Search for the cell housing the specified text and yield its (x, y) center coordinate. 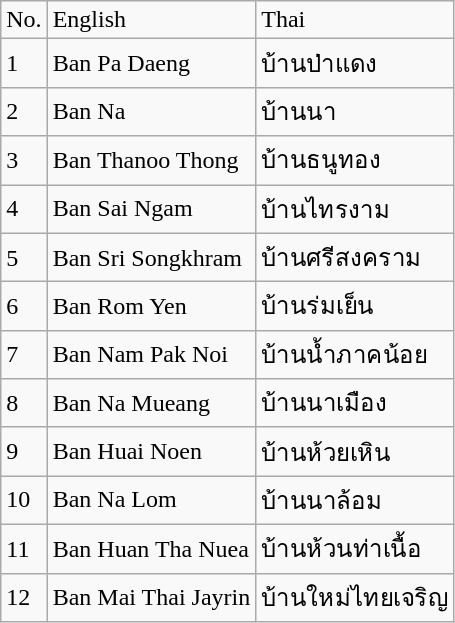
Ban Huai Noen (152, 452)
12 (24, 598)
11 (24, 548)
บ้านนาเมือง (356, 404)
9 (24, 452)
บ้านน้ำภาคน้อย (356, 354)
No. (24, 20)
4 (24, 208)
Ban Sai Ngam (152, 208)
7 (24, 354)
Ban Huan Tha Nuea (152, 548)
Ban Nam Pak Noi (152, 354)
Ban Pa Daeng (152, 64)
บ้านศรีสงคราม (356, 258)
6 (24, 306)
English (152, 20)
Thai (356, 20)
Ban Mai Thai Jayrin (152, 598)
บ้านป่าแดง (356, 64)
บ้านห้วนท่าเนื้อ (356, 548)
3 (24, 160)
บ้านใหม่ไทยเจริญ (356, 598)
บ้านห้วยเหิน (356, 452)
8 (24, 404)
Ban Na (152, 112)
บ้านนาล้อม (356, 500)
5 (24, 258)
บ้านร่มเย็น (356, 306)
2 (24, 112)
Ban Thanoo Thong (152, 160)
Ban Sri Songkhram (152, 258)
1 (24, 64)
บ้านธนูทอง (356, 160)
บ้านไทรงาม (356, 208)
บ้านนา (356, 112)
Ban Na Lom (152, 500)
Ban Rom Yen (152, 306)
Ban Na Mueang (152, 404)
10 (24, 500)
